For the text-containing cell, return its midpoint in (x, y) coordinate format. 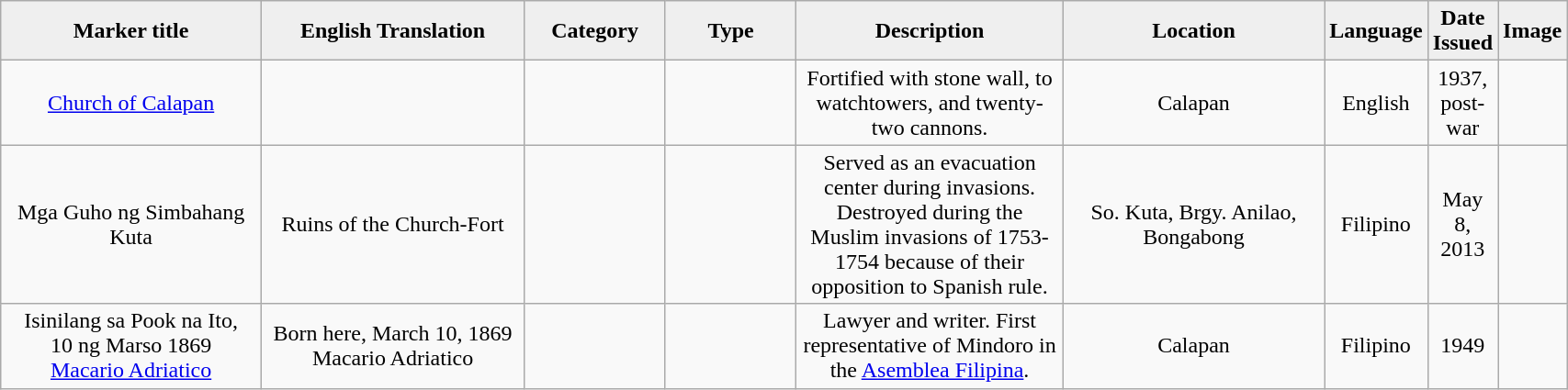
Type (730, 31)
May 8, 2013 (1462, 224)
Isinilang sa Pook na Ito, 10 ng Marso 1869 Macario Adriatico (131, 346)
English Translation (392, 31)
Mga Guho ng Simbahang Kuta (131, 224)
Lawyer and writer. First representative of Mindoro in the Asemblea Filipina. (930, 346)
Born here, March 10, 1869 Macario Adriatico (392, 346)
English (1376, 103)
Ruins of the Church-Fort (392, 224)
Fortified with stone wall, to watchtowers, and twenty-two cannons. (930, 103)
Language (1376, 31)
Image (1532, 31)
Marker title (131, 31)
Location (1193, 31)
1949 (1462, 346)
Church of Calapan (131, 103)
So. Kuta, Brgy. Anilao, Bongabong (1193, 224)
Description (930, 31)
Category (595, 31)
1937, post-war (1462, 103)
Date Issued (1462, 31)
Served as an evacuation center during invasions. Destroyed during the Muslim invasions of 1753-1754 because of their opposition to Spanish rule. (930, 224)
